Locate the cell with the specified text and output its (x, y) center coordinate. 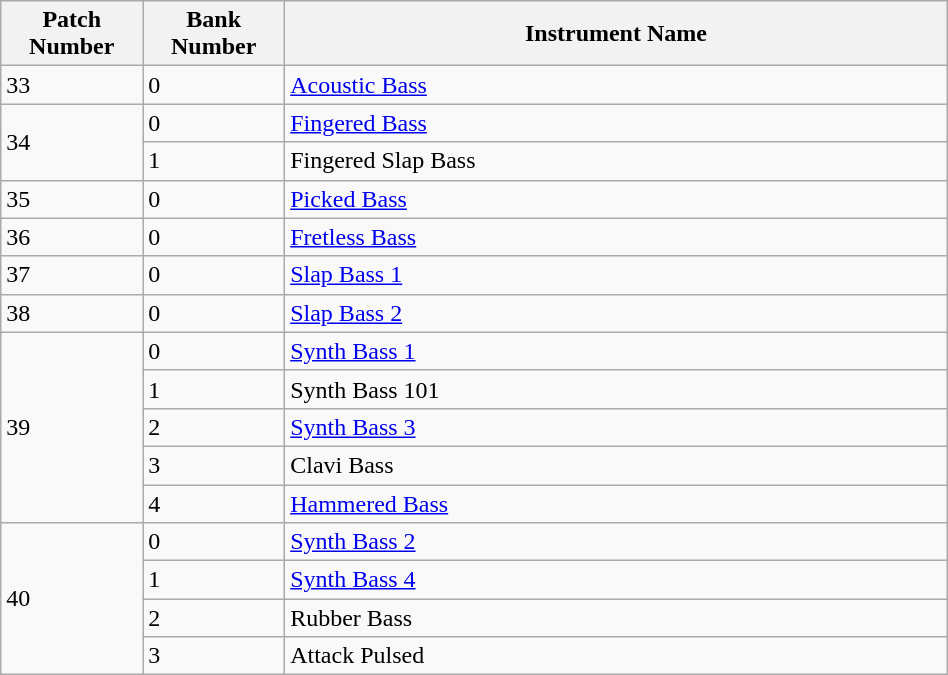
37 (72, 275)
33 (72, 85)
Patch Number (72, 34)
Synth Bass 4 (616, 580)
Slap Bass 1 (616, 275)
40 (72, 599)
36 (72, 237)
Bank Number (214, 34)
Fingered Bass (616, 123)
Rubber Bass (616, 618)
Synth Bass 1 (616, 351)
39 (72, 427)
Instrument Name (616, 34)
Hammered Bass (616, 503)
38 (72, 313)
Slap Bass 2 (616, 313)
Attack Pulsed (616, 656)
4 (214, 503)
35 (72, 199)
Clavi Bass (616, 465)
Picked Bass (616, 199)
34 (72, 142)
Acoustic Bass (616, 85)
Synth Bass 101 (616, 389)
Synth Bass 3 (616, 427)
Synth Bass 2 (616, 542)
Fingered Slap Bass (616, 161)
Fretless Bass (616, 237)
